Search for the cell housing the specified text and yield its [X, Y] center coordinate. 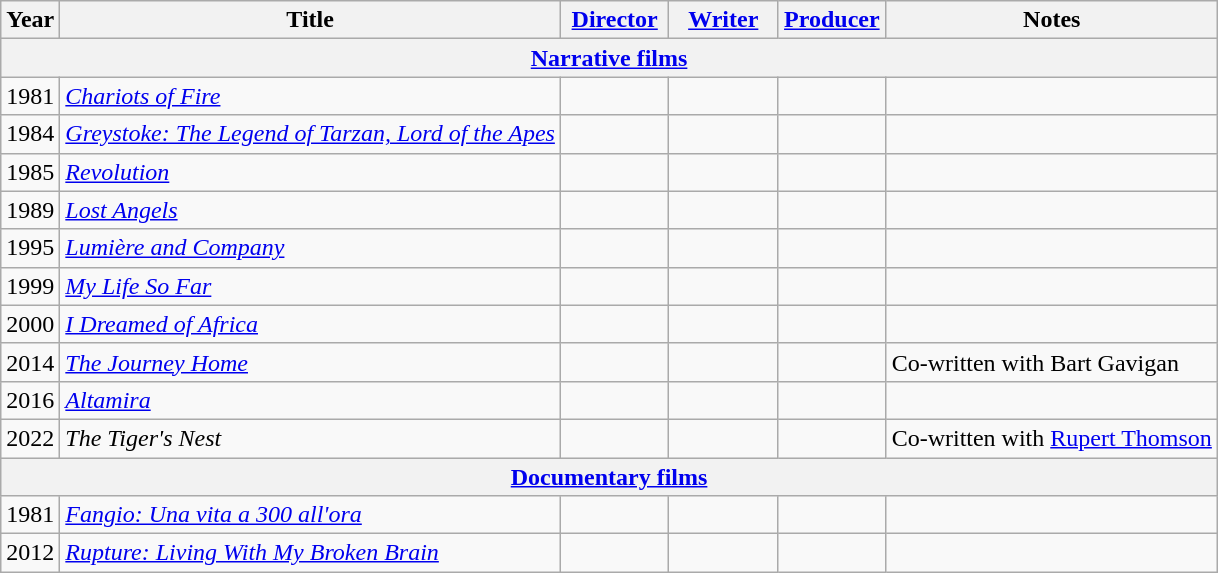
2014 [30, 362]
2022 [30, 438]
1995 [30, 248]
2000 [30, 324]
Producer [832, 20]
Altamira [310, 400]
2012 [30, 553]
2016 [30, 400]
My Life So Far [310, 286]
Lost Angels [310, 210]
Rupture: Living With My Broken Brain [310, 553]
The Tiger's Nest [310, 438]
1989 [30, 210]
Title [310, 20]
Director [614, 20]
Notes [1052, 20]
Writer [724, 20]
Fangio: Una vita a 300 all'ora [310, 515]
Year [30, 20]
Co-written with Bart Gavigan [1052, 362]
1999 [30, 286]
Chariots of Fire [310, 96]
I Dreamed of Africa [310, 324]
Narrative films [610, 58]
1984 [30, 134]
Greystoke: The Legend of Tarzan, Lord of the Apes [310, 134]
Lumière and Company [310, 248]
The Journey Home [310, 362]
1985 [30, 172]
Revolution [310, 172]
Documentary films [610, 477]
Co-written with Rupert Thomson [1052, 438]
